Output the [x, y] coordinate of the center of the cell containing the given text.  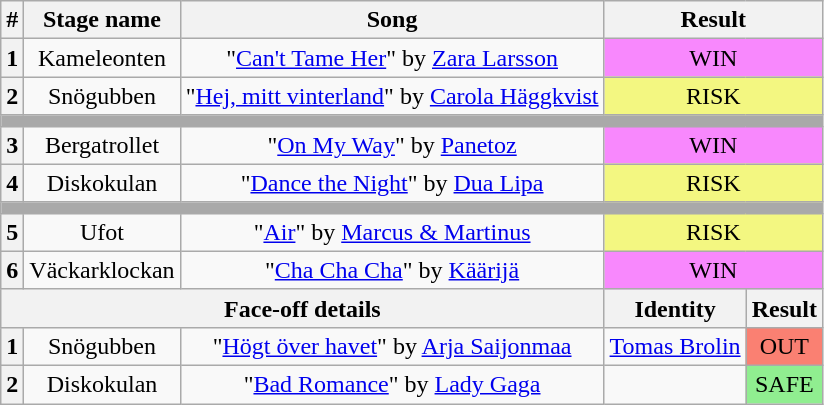
6 [12, 270]
Song [392, 20]
SAFE [784, 384]
"Bad Romance" by Lady Gaga [392, 384]
# [12, 20]
Identity [675, 308]
OUT [784, 346]
"Dance the Night" by Dua Lipa [392, 183]
Ufot [102, 232]
Kameleonten [102, 58]
"Cha Cha Cha" by Käärijä [392, 270]
Bergatrollet [102, 145]
"Hej, mitt vinterland" by Carola Häggkvist [392, 96]
Väckarklockan [102, 270]
5 [12, 232]
Stage name [102, 20]
"Air" by Marcus & Martinus [392, 232]
"Can't Tame Her" by Zara Larsson [392, 58]
4 [12, 183]
Face-off details [302, 308]
"Högt över havet" by Arja Saijonmaa [392, 346]
Tomas Brolin [675, 346]
"On My Way" by Panetoz [392, 145]
3 [12, 145]
